Provide the [X, Y] coordinate of the cell's center where the given text is located.  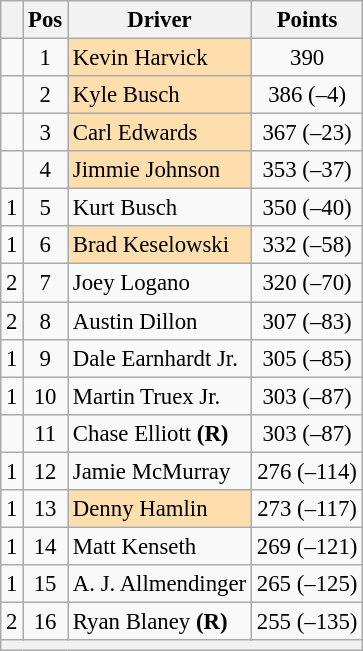
4 [46, 170]
Martin Truex Jr. [160, 396]
273 (–117) [306, 509]
Kevin Harvick [160, 58]
276 (–114) [306, 471]
367 (–23) [306, 133]
10 [46, 396]
Pos [46, 20]
390 [306, 58]
Denny Hamlin [160, 509]
Matt Kenseth [160, 546]
386 (–4) [306, 95]
Dale Earnhardt Jr. [160, 358]
305 (–85) [306, 358]
353 (–37) [306, 170]
Jamie McMurray [160, 471]
12 [46, 471]
13 [46, 509]
320 (–70) [306, 283]
16 [46, 621]
8 [46, 321]
Driver [160, 20]
7 [46, 283]
255 (–135) [306, 621]
3 [46, 133]
Carl Edwards [160, 133]
307 (–83) [306, 321]
Brad Keselowski [160, 245]
Ryan Blaney (R) [160, 621]
11 [46, 433]
15 [46, 584]
6 [46, 245]
Joey Logano [160, 283]
Chase Elliott (R) [160, 433]
265 (–125) [306, 584]
A. J. Allmendinger [160, 584]
9 [46, 358]
Points [306, 20]
5 [46, 208]
350 (–40) [306, 208]
14 [46, 546]
Austin Dillon [160, 321]
Kyle Busch [160, 95]
332 (–58) [306, 245]
269 (–121) [306, 546]
Jimmie Johnson [160, 170]
Kurt Busch [160, 208]
